For the text-containing cell, return its midpoint in (x, y) coordinate format. 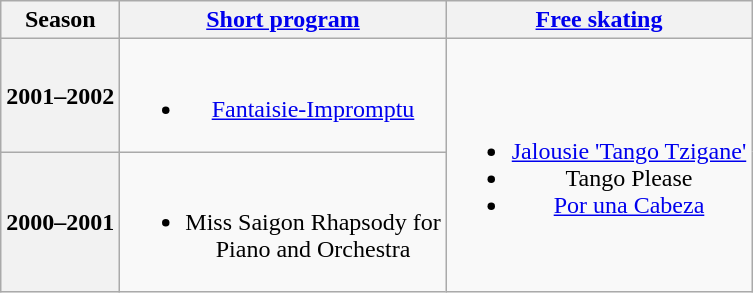
Short program (283, 20)
Fantaisie-Impromptu (283, 96)
Miss Saigon Rhapsody for Piano and Orchestra (283, 222)
2000–2001 (60, 222)
2001–2002 (60, 96)
Season (60, 20)
Jalousie 'Tango Tzigane' Tango Please Por una Cabeza (599, 166)
Free skating (599, 20)
